Locate the cell with the specified text and output its (x, y) center coordinate. 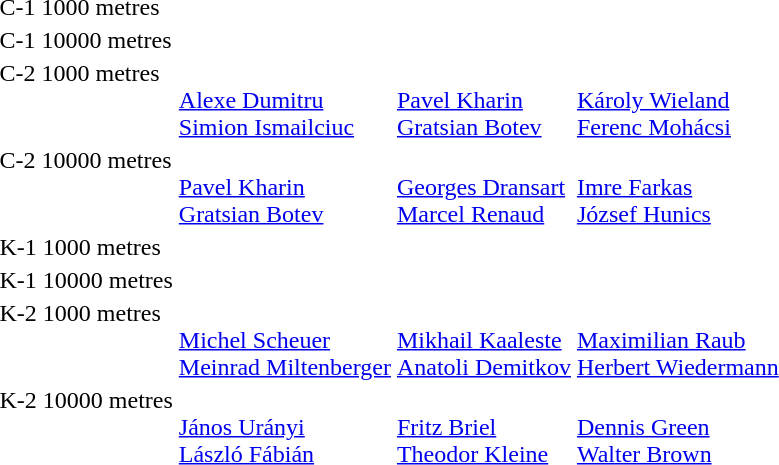
Georges DransartMarcel Renaud (484, 187)
Mikhail KaalesteAnatoli Demitkov (484, 340)
Michel ScheuerMeinrad Miltenberger (284, 340)
Alexe DumitruSimion Ismailciuc (284, 100)
